Locate the cell with the specified text and output its [X, Y] center coordinate. 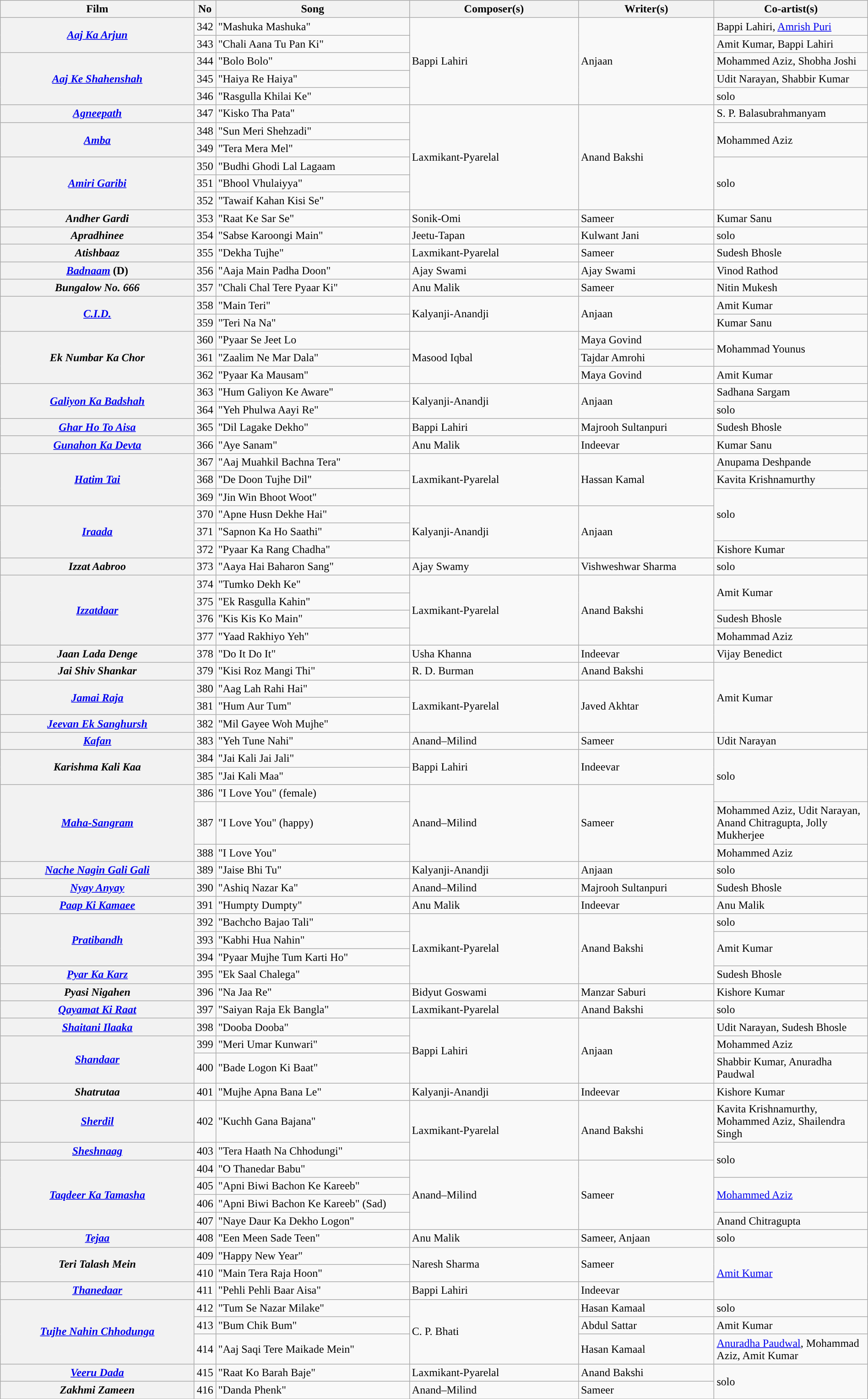
410 [205, 1273]
"Jai Kali Jai Jali" [312, 758]
"Sun Meri Shehzadi" [312, 131]
"Pyaar Ka Rang Chadha" [312, 549]
342 [205, 27]
346 [205, 96]
358 [205, 305]
402 [205, 1122]
"Apni Biwi Bachon Ke Kareeb" [312, 1186]
368 [205, 479]
"Chali Aana Tu Pan Ki" [312, 44]
"Kisi Roz Mangi Thi" [312, 671]
"Jaise Bhi Tu" [312, 870]
413 [205, 1325]
361 [205, 358]
Ghar Ho To Aisa [97, 427]
369 [205, 497]
"Naye Daur Ka Dekho Logon" [312, 1221]
"Ek Rasgulla Kahin" [312, 602]
Usha Khanna [494, 654]
"Hum Aur Tum" [312, 706]
Sameer, Anjaan [646, 1238]
387 [205, 823]
Iraada [97, 532]
384 [205, 758]
Kafan [97, 741]
Sonik-Omi [494, 218]
"O Thanedar Babu" [312, 1169]
"Bade Logon Ki Baat" [312, 1068]
Galiyon Ka Badshah [97, 401]
Nitin Mukesh [791, 288]
Paap Ki Kamaee [97, 905]
416 [205, 1390]
372 [205, 549]
No [205, 9]
351 [205, 183]
Mohammed Aziz, Udit Narayan, Anand Chitragupta, Jolly Mukherjee [791, 823]
Andher Gardi [97, 218]
"Bachcho Bajao Tali" [312, 922]
"Haiya Re Haiya" [312, 79]
Tujhe Nahin Chhodunga [97, 1331]
"Teri Na Na" [312, 323]
349 [205, 148]
348 [205, 131]
Song [312, 9]
Sherdil [97, 1122]
"Aaj Muahkil Bachna Tera" [312, 462]
381 [205, 706]
355 [205, 253]
Ajay Swamy [494, 567]
"Jai Kali Maa" [312, 776]
"Bum Chik Bum" [312, 1325]
403 [205, 1151]
"Bolo Bolo" [312, 61]
398 [205, 1027]
"Tera Haath Na Chhodungi" [312, 1151]
"Yeh Phulwa Aayi Re" [312, 410]
"Yeh Tune Nahi" [312, 741]
C.I.D. [97, 314]
R. D. Burman [494, 671]
Udit Narayan [791, 741]
"Raat Ke Sar Se" [312, 218]
Badnaam (D) [97, 271]
415 [205, 1372]
412 [205, 1308]
Javed Akhtar [646, 706]
Udit Narayan, Sudesh Bhosle [791, 1027]
371 [205, 532]
Aaj Ke Shahenshah [97, 79]
Kavita Krishnamurthy [791, 479]
364 [205, 410]
Maha-Sangram [97, 823]
"I Love You" (female) [312, 793]
370 [205, 515]
"Aaya Hai Baharon Sang" [312, 567]
Bungalow No. 666 [97, 288]
Karishma Kali Kaa [97, 767]
374 [205, 584]
"Kis Kis Ko Main" [312, 619]
Co-artist(s) [791, 9]
"Aye Sanam" [312, 445]
"Mashuka Mashuka" [312, 27]
"Na Jaa Re" [312, 992]
"I Love You" (happy) [312, 823]
"Sabse Karoongi Main" [312, 236]
Izzat Aabroo [97, 567]
392 [205, 922]
"Jin Win Bhoot Woot" [312, 497]
"Main Teri" [312, 305]
Zakhmi Zameen [97, 1390]
Anand Chitragupta [791, 1221]
"Een Meen Sade Teen" [312, 1238]
"Pehli Pehli Baar Aisa" [312, 1291]
Mohammad Younus [791, 349]
"Zaalim Ne Mar Dala" [312, 358]
Shandaar [97, 1059]
Jeetu-Tapan [494, 236]
350 [205, 166]
Naresh Sharma [494, 1264]
Shabbir Kumar, Anuradha Paudwal [791, 1068]
343 [205, 44]
345 [205, 79]
"Budhi Ghodi Lal Lagaam [312, 166]
"Kabhi Hua Nahin" [312, 940]
363 [205, 392]
Manzar Saburi [646, 992]
"Do It Do It" [312, 654]
Izzatdaar [97, 610]
"Tumko Dekh Ke" [312, 584]
Thanedaar [97, 1291]
Gunahon Ka Devta [97, 445]
400 [205, 1068]
"Tum Se Nazar Milake" [312, 1308]
359 [205, 323]
"Yaad Rakhiyo Yeh" [312, 636]
366 [205, 445]
"Hum Galiyon Ke Aware" [312, 392]
"Saiyan Raja Ek Bangla" [312, 1009]
Abdul Sattar [646, 1325]
377 [205, 636]
Apradhinee [97, 236]
386 [205, 793]
Anupama Deshpande [791, 462]
Kulwant Jani [646, 236]
Vinod Rathod [791, 271]
Bappi Lahiri, Amrish Puri [791, 27]
"Aaj Saqi Tere Maikade Mein" [312, 1349]
"Mujhe Apna Bana Le" [312, 1092]
Vijay Benedict [791, 654]
409 [205, 1256]
"Pyaar Se Jeet Lo [312, 340]
396 [205, 992]
"I Love You" [312, 853]
"Pyaar Mujhe Tum Karti Ho" [312, 957]
Teri Talash Mein [97, 1264]
Jamai Raja [97, 697]
388 [205, 853]
"Pyaar Ka Mausam" [312, 375]
Vishweshwar Sharma [646, 567]
"Raat Ko Barah Baje" [312, 1372]
347 [205, 114]
Pratibandh [97, 940]
Mohammed Aziz, Shobha Joshi [791, 61]
"Humpty Dumpty" [312, 905]
Writer(s) [646, 9]
395 [205, 975]
C. P. Bhati [494, 1331]
367 [205, 462]
Tajdar Amrohi [646, 358]
408 [205, 1238]
Taqdeer Ka Tamasha [97, 1195]
376 [205, 619]
356 [205, 271]
Sadhana Sargam [791, 392]
"Dil Lagake Dekho" [312, 427]
"Kuchh Gana Bajana" [312, 1122]
405 [205, 1186]
Nyay Anyay [97, 888]
414 [205, 1349]
383 [205, 741]
Nache Nagin Gali Gali [97, 870]
Shaitani Ilaaka [97, 1027]
382 [205, 723]
"Apne Husn Dekhe Hai" [312, 515]
"De Doon Tujhe Dil" [312, 479]
"Aag Lah Rahi Hai" [312, 689]
354 [205, 236]
393 [205, 940]
353 [205, 218]
357 [205, 288]
"Chali Chal Tere Pyaar Ki" [312, 288]
"Meri Umar Kunwari" [312, 1044]
380 [205, 689]
407 [205, 1221]
Udit Narayan, Shabbir Kumar [791, 79]
Jeevan Ek Sanghursh [97, 723]
Ek Numbar Ka Chor [97, 358]
Sheshnaag [97, 1151]
"Danda Phenk" [312, 1390]
"Mil Gayee Woh Mujhe" [312, 723]
362 [205, 375]
411 [205, 1291]
Bidyut Goswami [494, 992]
Agneepath [97, 114]
406 [205, 1204]
"Bhool Vhulaiyya" [312, 183]
390 [205, 888]
378 [205, 654]
Pyar Ka Karz [97, 975]
389 [205, 870]
Hatim Tai [97, 479]
375 [205, 602]
Composer(s) [494, 9]
391 [205, 905]
Jai Shiv Shankar [97, 671]
373 [205, 567]
"Dekha Tujhe" [312, 253]
Amit Kumar, Bappi Lahiri [791, 44]
Atishbaaz [97, 253]
Kavita Krishnamurthy, Mohammed Aziz, Shailendra Singh [791, 1122]
Hassan Kamal [646, 479]
379 [205, 671]
"Ashiq Nazar Ka" [312, 888]
"Happy New Year" [312, 1256]
Film [97, 9]
399 [205, 1044]
352 [205, 201]
360 [205, 340]
Shatrutaa [97, 1092]
Masood Iqbal [494, 358]
Amba [97, 140]
365 [205, 427]
394 [205, 957]
Pyasi Nigahen [97, 992]
385 [205, 776]
Amiri Garibi [97, 183]
"Aaja Main Padha Doon" [312, 271]
"Dooba Dooba" [312, 1027]
Mohammad Aziz [791, 636]
Veeru Dada [97, 1372]
"Kisko Tha Pata" [312, 114]
Anuradha Paudwal, Mohammad Aziz, Amit Kumar [791, 1349]
397 [205, 1009]
"Tera Mera Mel" [312, 148]
Aaj Ka Arjun [97, 35]
Tejaa [97, 1238]
"Apni Biwi Bachon Ke Kareeb" (Sad) [312, 1204]
S. P. Balasubrahmanyam [791, 114]
"Tawaif Kahan Kisi Se" [312, 201]
"Sapnon Ka Ho Saathi" [312, 532]
Jaan Lada Denge [97, 654]
"Main Tera Raja Hoon" [312, 1273]
404 [205, 1169]
"Ek Saal Chalega" [312, 975]
"Rasgulla Khilai Ke" [312, 96]
401 [205, 1092]
Qayamat Ki Raat [97, 1009]
344 [205, 61]
